Extract the (X, Y) coordinate from the center of the cell holding the provided text.  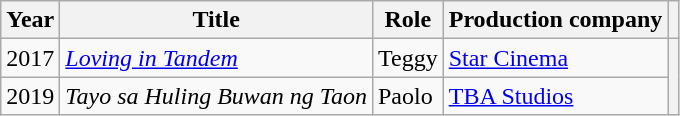
Paolo (408, 96)
Year (30, 20)
2019 (30, 96)
Production company (556, 20)
Loving in Tandem (216, 58)
Star Cinema (556, 58)
Title (216, 20)
Tayo sa Huling Buwan ng Taon (216, 96)
Role (408, 20)
2017 (30, 58)
Teggy (408, 58)
TBA Studios (556, 96)
